Provide the [x, y] coordinate of the cell's center where the given text is located.  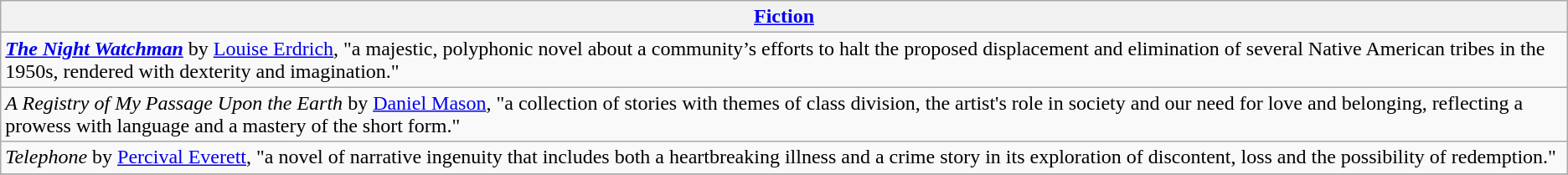
Fiction [784, 17]
